For the text-containing cell, return its midpoint in [x, y] coordinate format. 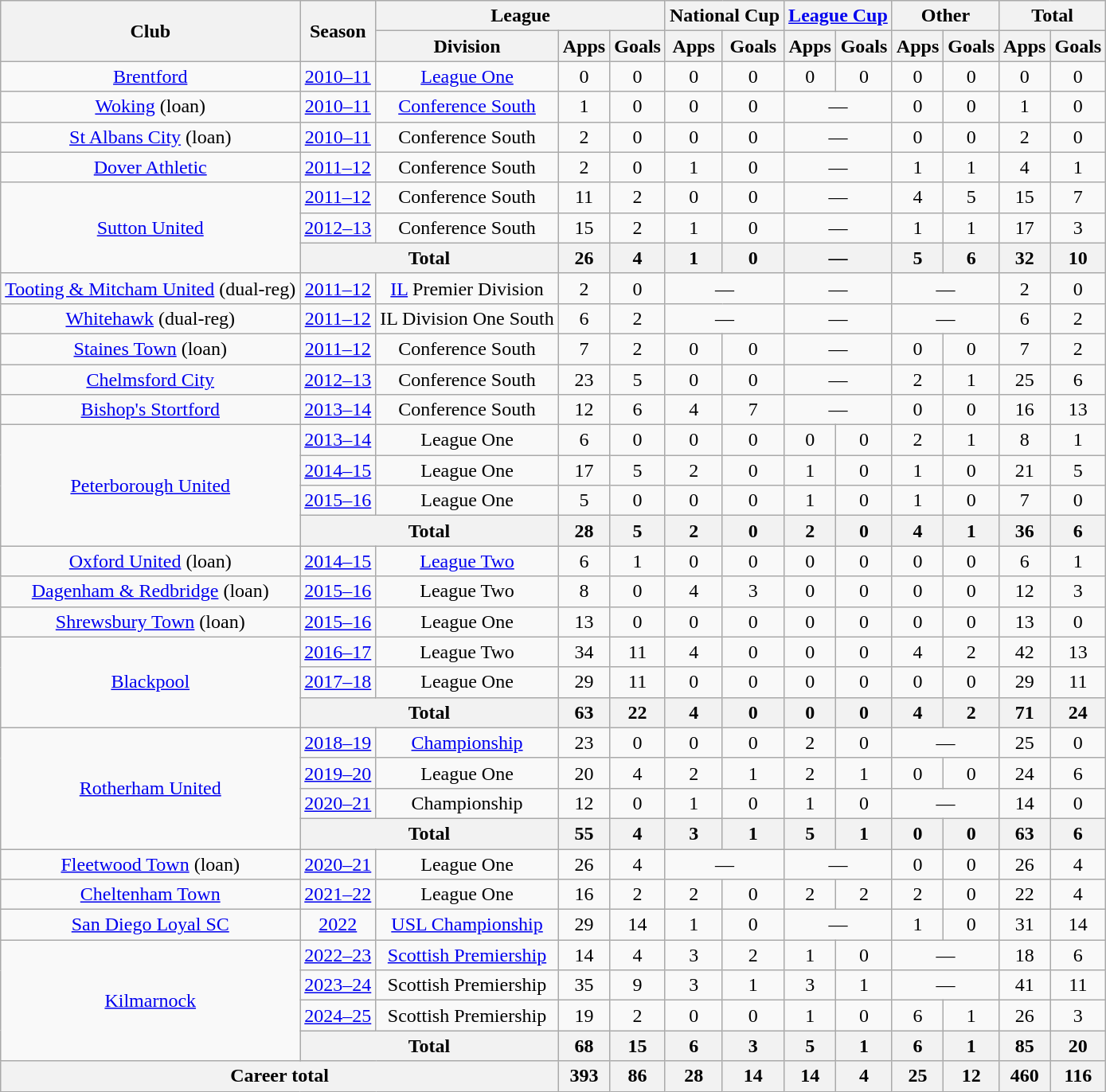
55 [584, 833]
Cheltenham Town [150, 895]
393 [584, 1076]
36 [1025, 531]
85 [1025, 1046]
Sutton United [150, 228]
Career total [280, 1076]
Brentford [150, 76]
31 [1025, 925]
Kilmarnock [150, 1000]
10 [1078, 258]
Rotherham United [150, 788]
Tooting & Mitcham United (dual-reg) [150, 288]
Oxford United (loan) [150, 561]
Bishop's Stortford [150, 410]
2019–20 [338, 773]
32 [1025, 258]
Other [945, 16]
IL Premier Division [467, 288]
Whitehawk (dual-reg) [150, 318]
2016–17 [338, 652]
34 [584, 652]
86 [638, 1076]
Peterborough United [150, 486]
18 [1025, 955]
71 [1025, 712]
460 [1025, 1076]
35 [584, 985]
Woking (loan) [150, 107]
19 [584, 1016]
San Diego Loyal SC [150, 925]
2018–19 [338, 743]
2023–24 [338, 985]
Staines Town (loan) [150, 349]
Season [338, 31]
St Albans City (loan) [150, 137]
IL Division One South [467, 318]
9 [638, 985]
116 [1078, 1076]
Dagenham & Redbridge (loan) [150, 591]
USL Championship [467, 925]
Division [467, 46]
League [521, 16]
League Cup [838, 16]
2017–18 [338, 682]
Fleetwood Town (loan) [150, 864]
Club [150, 31]
Blackpool [150, 682]
National Cup [725, 16]
Chelmsford City [150, 380]
2022–23 [338, 955]
Shrewsbury Town (loan) [150, 622]
2022 [338, 925]
41 [1025, 985]
21 [1025, 470]
68 [584, 1046]
42 [1025, 652]
2024–25 [338, 1016]
2021–22 [338, 895]
Dover Athletic [150, 167]
